Search for the cell housing the specified text and yield its (x, y) center coordinate. 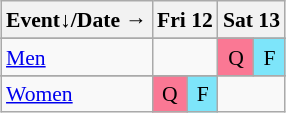
Sat 13 (252, 20)
Men (76, 56)
Event↓/Date → (76, 20)
Women (76, 94)
Fri 12 (185, 20)
